Locate the cell with the specified text and output its [X, Y] center coordinate. 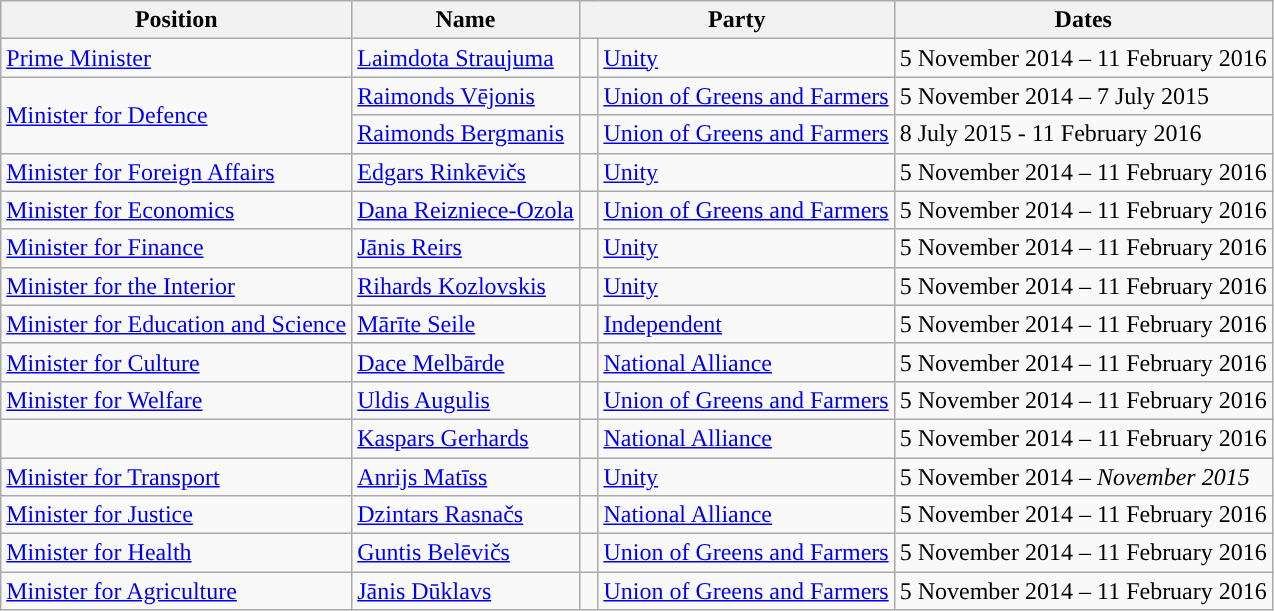
Minister for Education and Science [176, 324]
Dana Reizniece-Ozola [466, 210]
Laimdota Straujuma [466, 58]
Minister for Justice [176, 515]
Minister for the Interior [176, 286]
Minister for Finance [176, 248]
Party [736, 20]
Kaspars Gerhards [466, 438]
Dzintars Rasnačs [466, 515]
Minister for Health [176, 553]
Dates [1083, 20]
Minister for Economics [176, 210]
Minister for Foreign Affairs [176, 172]
Rihards Kozlovskis [466, 286]
Raimonds Vējonis [466, 96]
8 July 2015 - 11 February 2016 [1083, 134]
Jānis Dūklavs [466, 591]
5 November 2014 – 7 July 2015 [1083, 96]
Independent [746, 324]
Anrijs Matīss [466, 477]
Raimonds Bergmanis [466, 134]
Dace Melbārde [466, 362]
Uldis Augulis [466, 400]
Guntis Belēvičs [466, 553]
5 November 2014 – November 2015 [1083, 477]
Position [176, 20]
Jānis Reirs [466, 248]
Minister for Defence [176, 115]
Minister for Welfare [176, 400]
Minister for Culture [176, 362]
Name [466, 20]
Minister for Transport [176, 477]
Mārīte Seile [466, 324]
Edgars Rinkēvičs [466, 172]
Minister for Agriculture [176, 591]
Prime Minister [176, 58]
